Provide the [X, Y] coordinate of the cell's center where the given text is located.  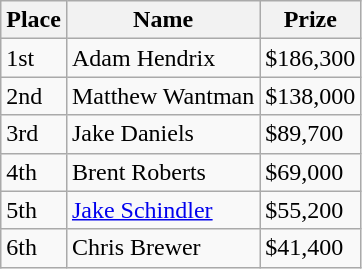
Prize [310, 20]
Matthew Wantman [162, 96]
$138,000 [310, 96]
Adam Hendrix [162, 58]
$41,400 [310, 248]
Chris Brewer [162, 248]
Jake Schindler [162, 210]
Place [34, 20]
Name [162, 20]
Jake Daniels [162, 134]
3rd [34, 134]
$186,300 [310, 58]
Brent Roberts [162, 172]
2nd [34, 96]
5th [34, 210]
1st [34, 58]
6th [34, 248]
$69,000 [310, 172]
$89,700 [310, 134]
4th [34, 172]
$55,200 [310, 210]
